Find where the given text appears and provide that cell's center as (x, y) coordinate. 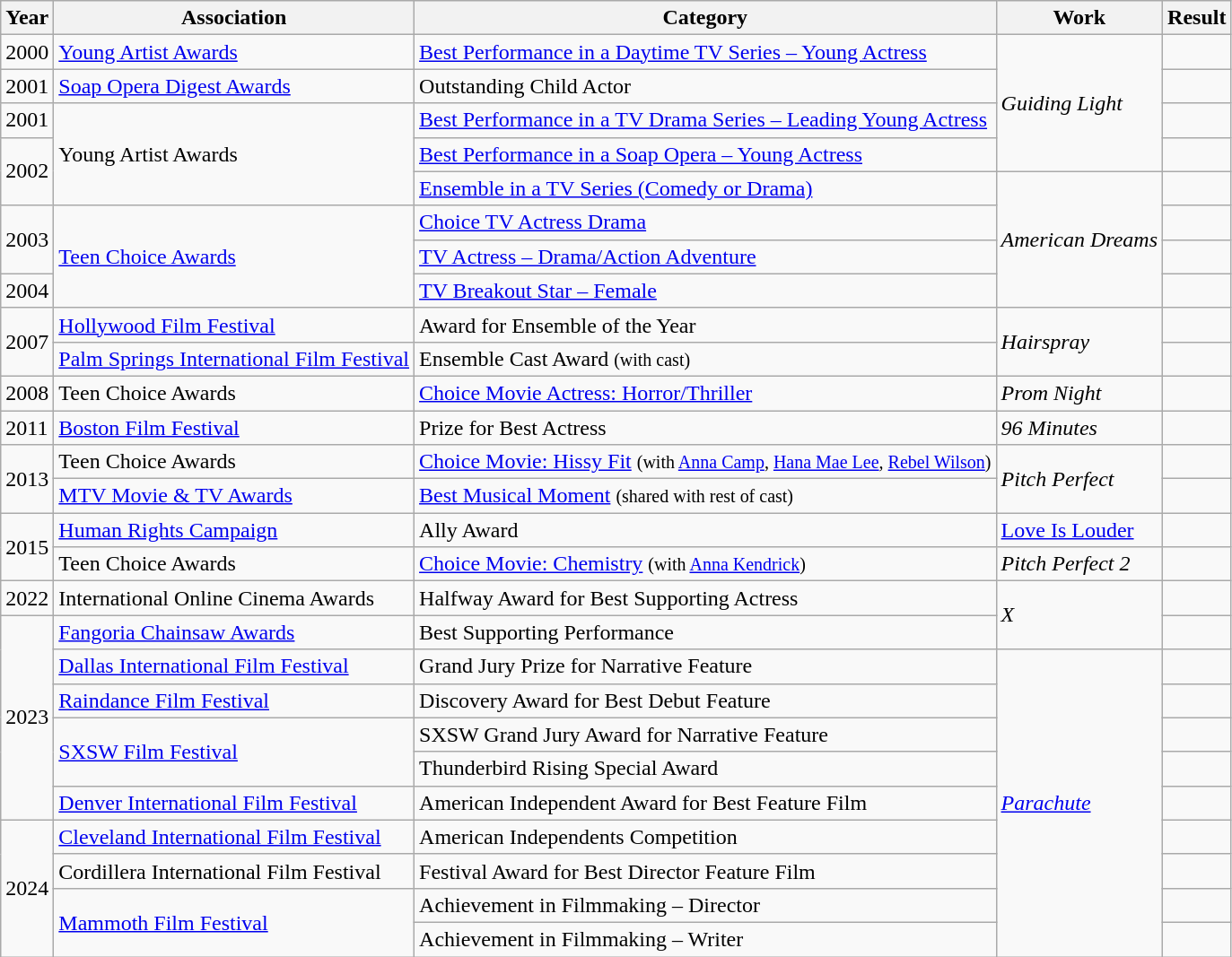
Ally Award (705, 530)
Discovery Award for Best Debut Feature (705, 700)
2003 (27, 239)
Award for Ensemble of the Year (705, 325)
2015 (27, 547)
Pitch Perfect 2 (1079, 564)
Boston Film Festival (234, 428)
Achievement in Filmmaking – Writer (705, 939)
MTV Movie & TV Awards (234, 496)
Work (1079, 18)
Thunderbird Rising Special Award (705, 769)
2024 (27, 888)
Ensemble in a TV Series (Comedy or Drama) (705, 188)
2013 (27, 479)
Halfway Award for Best Supporting Actress (705, 598)
X (1079, 615)
Guiding Light (1079, 103)
96 Minutes (1079, 428)
SXSW Grand Jury Award for Narrative Feature (705, 735)
Achievement in Filmmaking – Director (705, 905)
2008 (27, 393)
Soap Opera Digest Awards (234, 86)
Parachute (1079, 804)
Hairspray (1079, 342)
Best Musical Moment (shared with rest of cast) (705, 496)
Dallas International Film Festival (234, 666)
Prize for Best Actress (705, 428)
2023 (27, 718)
Best Supporting Performance (705, 632)
American Dreams (1079, 239)
Palm Springs International Film Festival (234, 359)
Outstanding Child Actor (705, 86)
Grand Jury Prize for Narrative Feature (705, 666)
Ensemble Cast Award (with cast) (705, 359)
International Online Cinema Awards (234, 598)
TV Breakout Star – Female (705, 291)
TV Actress – Drama/Action Adventure (705, 257)
Choice Movie: Chemistry (with Anna Kendrick) (705, 564)
Mammoth Film Festival (234, 922)
Fangoria Chainsaw Awards (234, 632)
Cleveland International Film Festival (234, 837)
Result (1197, 18)
Cordillera International Film Festival (234, 871)
American Independent Award for Best Feature Film (705, 803)
Year (27, 18)
2000 (27, 52)
Hollywood Film Festival (234, 325)
SXSW Film Festival (234, 752)
2011 (27, 428)
American Independents Competition (705, 837)
Human Rights Campaign (234, 530)
Best Performance in a TV Drama Series – Leading Young Actress (705, 120)
2004 (27, 291)
Choice Movie Actress: Horror/Thriller (705, 393)
Pitch Perfect (1079, 479)
2022 (27, 598)
2007 (27, 342)
Festival Award for Best Director Feature Film (705, 871)
Best Performance in a Daytime TV Series – Young Actress (705, 52)
Choice TV Actress Drama (705, 222)
Denver International Film Festival (234, 803)
Prom Night (1079, 393)
2002 (27, 171)
Association (234, 18)
Love Is Louder (1079, 530)
Category (705, 18)
Best Performance in a Soap Opera – Young Actress (705, 154)
Choice Movie: Hissy Fit (with Anna Camp, Hana Mae Lee, Rebel Wilson) (705, 462)
Raindance Film Festival (234, 700)
